Locate the cell with the specified text and output its (x, y) center coordinate. 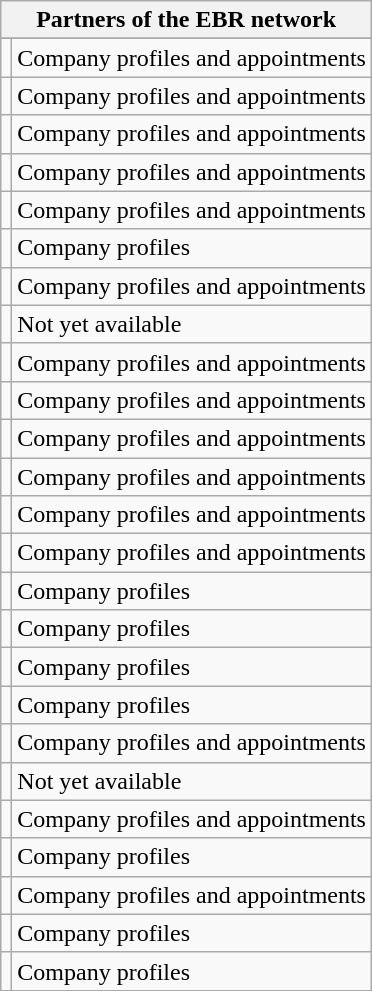
Partners of the EBR network (186, 20)
